Provide the (x, y) coordinate of the cell's center where the given text is located.  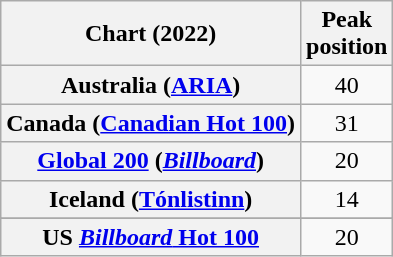
14 (347, 199)
Canada (Canadian Hot 100) (151, 123)
Australia (ARIA) (151, 85)
Chart (2022) (151, 34)
Global 200 (Billboard) (151, 161)
40 (347, 85)
Iceland (Tónlistinn) (151, 199)
Peakposition (347, 34)
US Billboard Hot 100 (151, 237)
31 (347, 123)
